Pinpoint the cell where the given text exists, returning its (X, Y) midpoint coordinate. 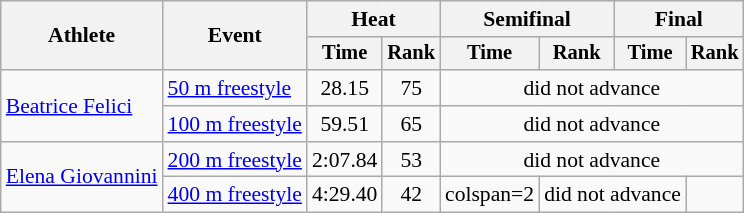
28.15 (344, 88)
Semifinal (527, 19)
100 m freestyle (235, 124)
59.51 (344, 124)
400 m freestyle (235, 195)
53 (411, 160)
Final (678, 19)
Event (235, 36)
42 (411, 195)
200 m freestyle (235, 160)
Beatrice Felici (82, 106)
Athlete (82, 36)
50 m freestyle (235, 88)
2:07.84 (344, 160)
65 (411, 124)
Elena Giovannini (82, 178)
4:29.40 (344, 195)
colspan=2 (490, 195)
75 (411, 88)
Heat (374, 19)
